Capture the cell that displays the provided text and extract its (X, Y) central coordinate. 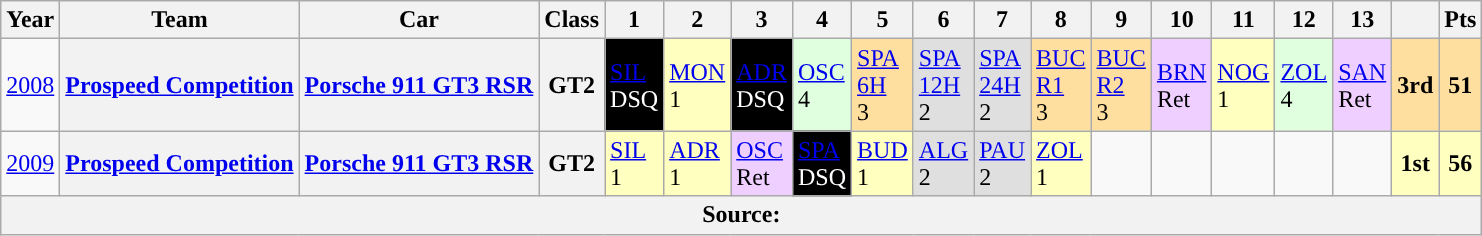
SPADSQ (822, 164)
Class (572, 20)
OSC4 (822, 85)
6 (943, 20)
PAU2 (1002, 164)
11 (1244, 20)
Year (30, 20)
NOG1 (1244, 85)
2008 (30, 85)
ZOL1 (1061, 164)
ZOL4 (1304, 85)
13 (1362, 20)
SPA6H3 (883, 85)
BUCR13 (1061, 85)
2009 (30, 164)
Source: (742, 215)
ALG2 (943, 164)
56 (1460, 164)
1st (1416, 164)
SILDSQ (634, 85)
9 (1121, 20)
3 (762, 20)
5 (883, 20)
8 (1061, 20)
3rd (1416, 85)
SPA12H2 (943, 85)
4 (822, 20)
1 (634, 20)
2 (698, 20)
Pts (1460, 20)
10 (1181, 20)
OSCRet (762, 164)
7 (1002, 20)
Car (419, 20)
SIL1 (634, 164)
BRNRet (1181, 85)
BUCR23 (1121, 85)
ADRDSQ (762, 85)
ADR1 (698, 164)
BUD1 (883, 164)
Team (180, 20)
SANRet (1362, 85)
12 (1304, 20)
MON1 (698, 85)
51 (1460, 85)
SPA24H2 (1002, 85)
